From the cell containing the given text, extract its center point as [X, Y] coordinate. 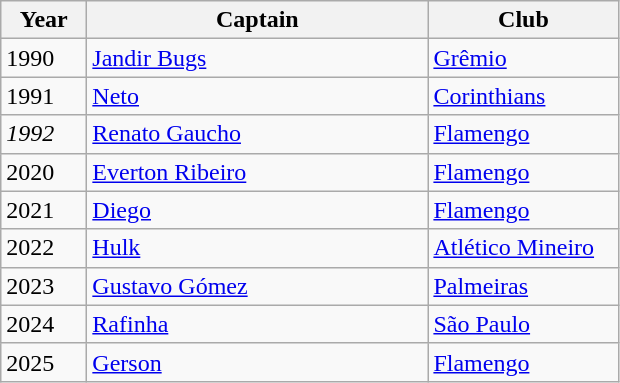
Gustavo Gómez [258, 286]
Corinthians [524, 96]
2024 [44, 324]
Neto [258, 96]
Year [44, 20]
2025 [44, 362]
2020 [44, 172]
Club [524, 20]
São Paulo [524, 324]
Palmeiras [524, 286]
2021 [44, 210]
Rafinha [258, 324]
2023 [44, 286]
Diego [258, 210]
1991 [44, 96]
1990 [44, 58]
Hulk [258, 248]
Jandir Bugs [258, 58]
Grêmio [524, 58]
Gerson [258, 362]
Everton Ribeiro [258, 172]
Captain [258, 20]
1992 [44, 134]
Renato Gaucho [258, 134]
2022 [44, 248]
Atlético Mineiro [524, 248]
